Determine the (X, Y) coordinate at the center of the cell enclosing the given text.  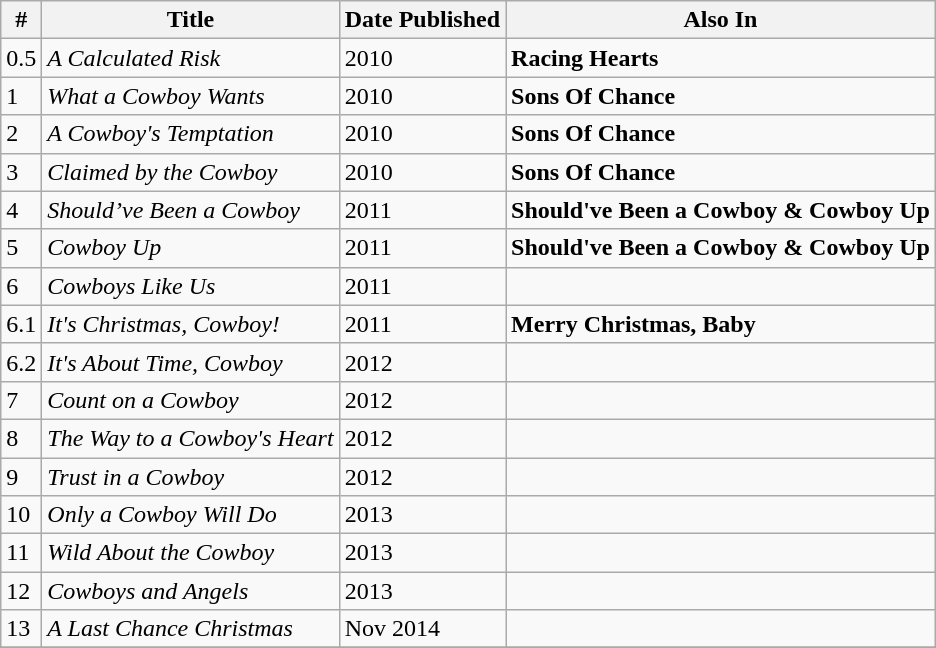
6.2 (22, 362)
Nov 2014 (422, 629)
Racing Hearts (721, 58)
12 (22, 591)
8 (22, 438)
What a Cowboy Wants (190, 96)
Should’ve Been a Cowboy (190, 210)
Only a Cowboy Will Do (190, 515)
Claimed by the Cowboy (190, 172)
Wild About the Cowboy (190, 553)
0.5 (22, 58)
13 (22, 629)
Cowboys Like Us (190, 286)
7 (22, 400)
4 (22, 210)
The Way to a Cowboy's Heart (190, 438)
Cowboy Up (190, 248)
Date Published (422, 20)
5 (22, 248)
3 (22, 172)
Merry Christmas, Baby (721, 324)
Trust in a Cowboy (190, 477)
Also In (721, 20)
A Calculated Risk (190, 58)
2 (22, 134)
10 (22, 515)
9 (22, 477)
It's About Time, Cowboy (190, 362)
Count on a Cowboy (190, 400)
Cowboys and Angels (190, 591)
11 (22, 553)
# (22, 20)
6.1 (22, 324)
Title (190, 20)
A Cowboy's Temptation (190, 134)
It's Christmas, Cowboy! (190, 324)
6 (22, 286)
A Last Chance Christmas (190, 629)
1 (22, 96)
